Detect which cell encompasses the target text, then output its [X, Y] center coordinate. 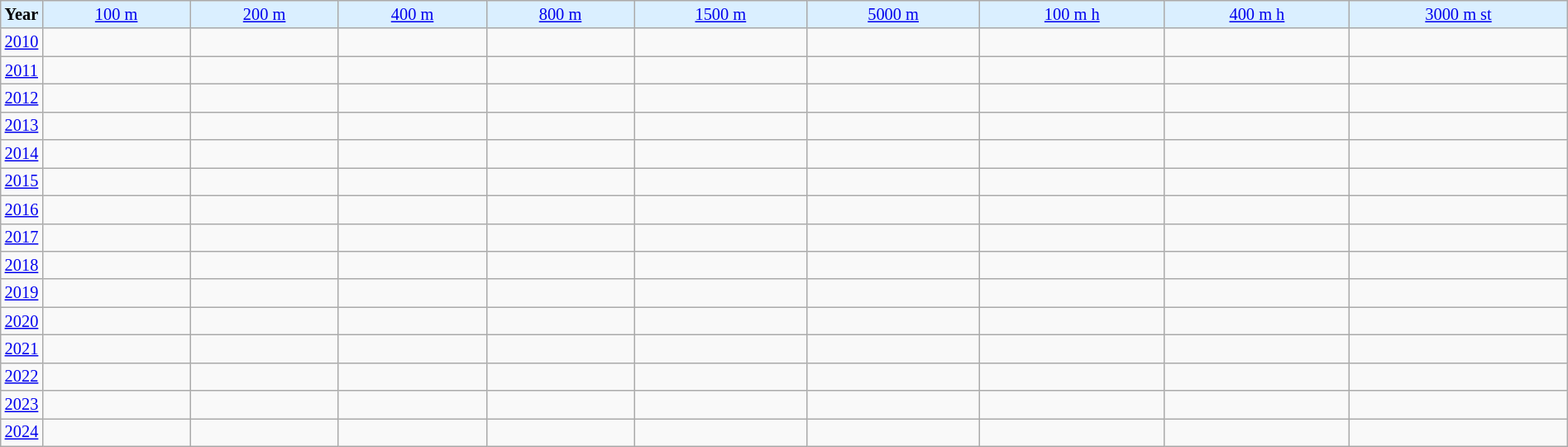
100 m h [1072, 14]
2019 [22, 293]
2018 [22, 265]
2021 [22, 348]
2020 [22, 321]
5000 m [893, 14]
2017 [22, 238]
3000 m st [1459, 14]
2024 [22, 432]
2016 [22, 209]
1500 m [721, 14]
2010 [22, 42]
400 m h [1257, 14]
2014 [22, 154]
Year [22, 14]
2013 [22, 126]
100 m [116, 14]
800 m [561, 14]
400 m [412, 14]
2015 [22, 181]
2023 [22, 405]
2011 [22, 70]
200 m [265, 14]
2012 [22, 98]
2022 [22, 377]
